Provide the [x, y] coordinate of the cell's center where the given text is located.  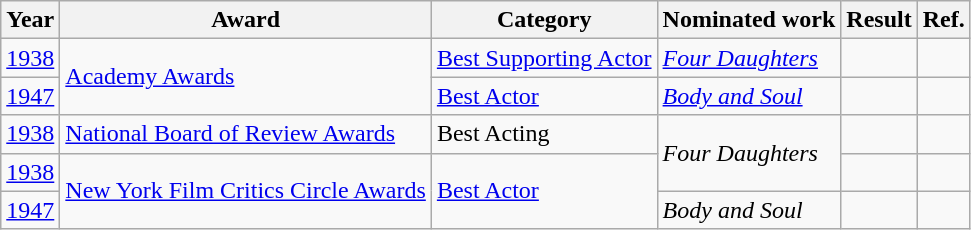
Nominated work [749, 20]
Category [544, 20]
Best Acting [544, 134]
Ref. [944, 20]
Year [30, 20]
Best Supporting Actor [544, 58]
New York Film Critics Circle Awards [246, 191]
Award [246, 20]
National Board of Review Awards [246, 134]
Academy Awards [246, 77]
Result [879, 20]
